Detect which cell encompasses the target text, then output its [x, y] center coordinate. 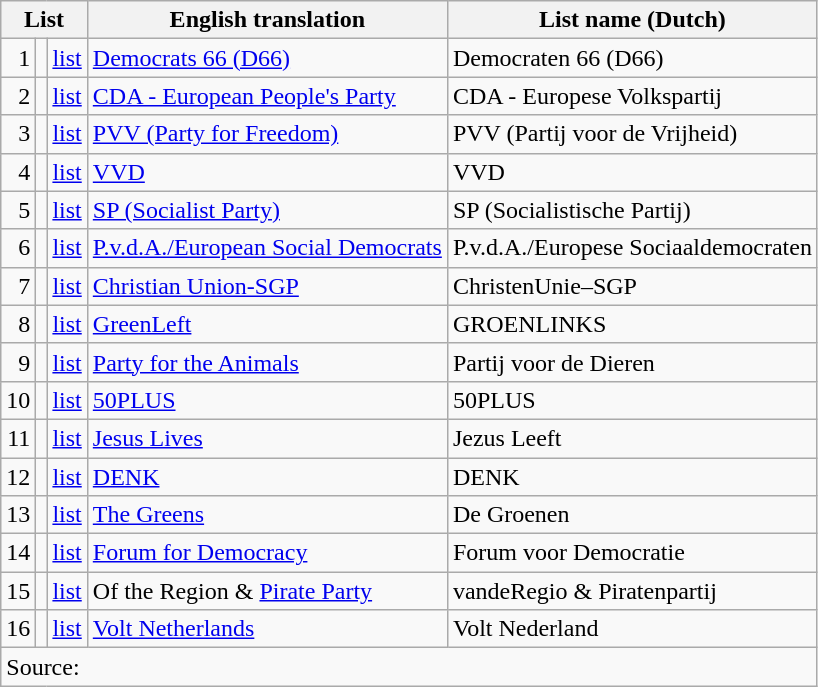
Party for the Animals [267, 362]
PVV (Partij voor de Vrijheid) [632, 134]
CDA - Europese Volkspartij [632, 96]
CDA - European People's Party [267, 96]
Forum voor Democratie [632, 553]
Democrats 66 (D66) [267, 58]
8 [18, 324]
SP (Socialistische Partij) [632, 210]
7 [18, 286]
Jesus Lives [267, 438]
ChristenUnie–SGP [632, 286]
Of the Region & Pirate Party [267, 591]
P.v.d.A./European Social Democrats [267, 248]
11 [18, 438]
Partij voor de Dieren [632, 362]
GROENLINKS [632, 324]
4 [18, 172]
2 [18, 96]
15 [18, 591]
9 [18, 362]
14 [18, 553]
Christian Union-SGP [267, 286]
Volt Netherlands [267, 629]
5 [18, 210]
List name (Dutch) [632, 20]
List [44, 20]
12 [18, 477]
16 [18, 629]
PVV (Party for Freedom) [267, 134]
Forum for Democracy [267, 553]
GreenLeft [267, 324]
Source: [410, 667]
P.v.d.A./Europese Sociaaldemocraten [632, 248]
1 [18, 58]
vandeRegio & Piratenpartij [632, 591]
The Greens [267, 515]
English translation [267, 20]
13 [18, 515]
SP (Socialist Party) [267, 210]
3 [18, 134]
6 [18, 248]
Jezus Leeft [632, 438]
Democraten 66 (D66) [632, 58]
Volt Nederland [632, 629]
De Groenen [632, 515]
10 [18, 400]
